Determine the [x, y] coordinate at the center of the cell enclosing the given text.  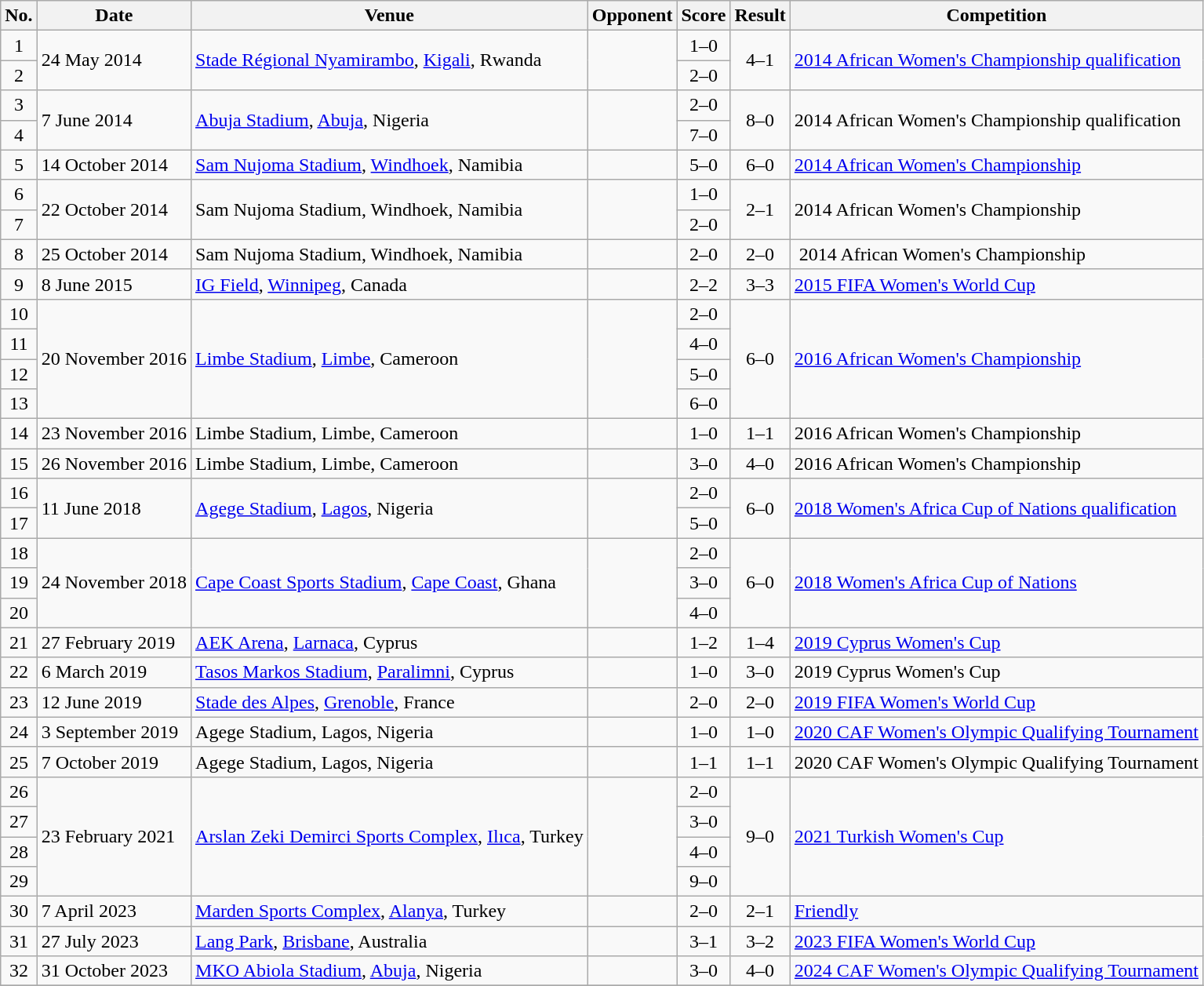
Arslan Zeki Demirci Sports Complex, Ilıca, Turkey [390, 836]
24 [19, 732]
Date [114, 16]
Stade des Alpes, Grenoble, France [390, 702]
MKO Abiola Stadium, Abuja, Nigeria [390, 971]
2 [19, 75]
23 [19, 702]
IG Field, Winnipeg, Canada [390, 284]
26 [19, 791]
8 [19, 254]
5 [19, 165]
23 February 2021 [114, 836]
25 [19, 762]
23 November 2016 [114, 434]
2023 FIFA Women's World Cup [996, 941]
Cape Coast Sports Stadium, Cape Coast, Ghana [390, 583]
22 October 2014 [114, 209]
AEK Arena, Larnaca, Cyprus [390, 642]
4 [19, 135]
12 [19, 374]
14 October 2014 [114, 165]
3–3 [760, 284]
2018 Women's Africa Cup of Nations qualification [996, 508]
28 [19, 851]
27 February 2019 [114, 642]
22 [19, 672]
1–2 [704, 642]
3–1 [704, 941]
Lang Park, Brisbane, Australia [390, 941]
31 [19, 941]
9 [19, 284]
Stade Régional Nyamirambo, Kigali, Rwanda [390, 60]
32 [19, 971]
29 [19, 882]
25 October 2014 [114, 254]
6 March 2019 [114, 672]
20 [19, 613]
18 [19, 553]
Opponent [632, 16]
Venue [390, 16]
3 September 2019 [114, 732]
3–2 [760, 941]
24 November 2018 [114, 583]
15 [19, 464]
8–0 [760, 120]
Result [760, 16]
26 November 2016 [114, 464]
19 [19, 583]
12 June 2019 [114, 702]
20 November 2016 [114, 358]
Score [704, 16]
7 October 2019 [114, 762]
7 April 2023 [114, 911]
2–2 [704, 284]
Competition [996, 16]
Tasos Markos Stadium, Paralimni, Cyprus [390, 672]
2019 FIFA Women's World Cup [996, 702]
7 June 2014 [114, 120]
7 [19, 224]
Marden Sports Complex, Alanya, Turkey [390, 911]
21 [19, 642]
13 [19, 404]
4–1 [760, 60]
7–0 [704, 135]
16 [19, 493]
Friendly [996, 911]
2018 Women's Africa Cup of Nations [996, 583]
No. [19, 16]
10 [19, 314]
30 [19, 911]
6 [19, 195]
1 [19, 45]
1–4 [760, 642]
2024 CAF Women's Olympic Qualifying Tournament [996, 971]
14 [19, 434]
11 [19, 344]
2021 Turkish Women's Cup [996, 836]
8 June 2015 [114, 284]
Abuja Stadium, Abuja, Nigeria [390, 120]
11 June 2018 [114, 508]
27 July 2023 [114, 941]
2015 FIFA Women's World Cup [996, 284]
27 [19, 821]
17 [19, 523]
24 May 2014 [114, 60]
31 October 2023 [114, 971]
3 [19, 105]
